Identify which cell holds the provided text, then report its [x, y] central coordinate. 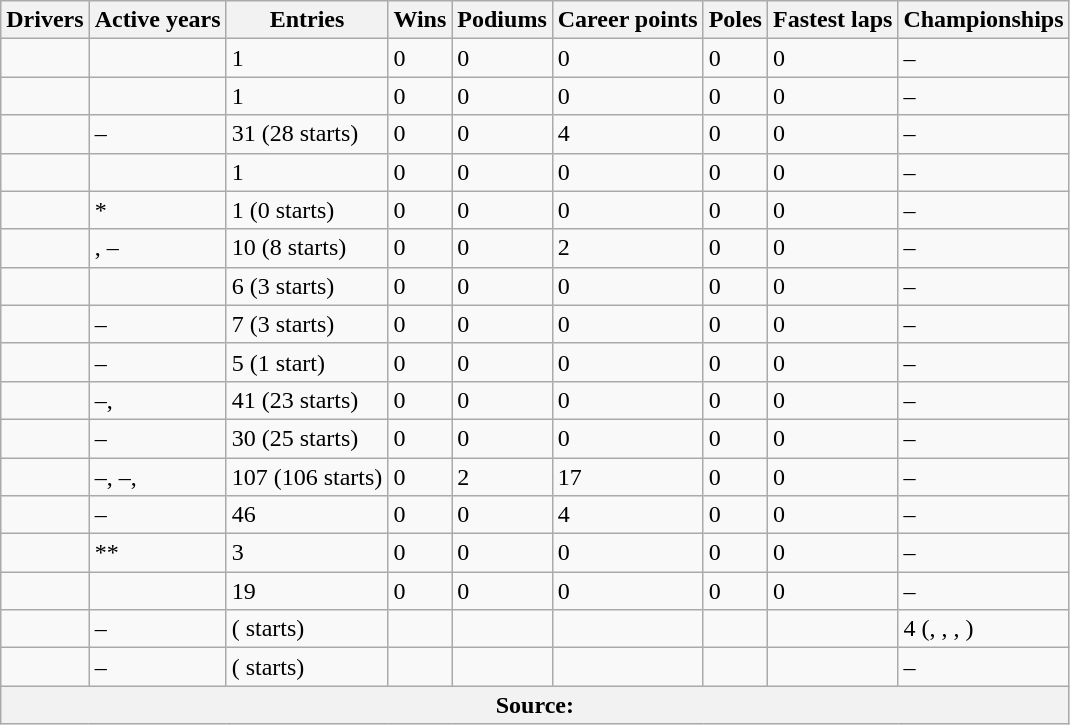
19 [307, 591]
4 (, , , ) [984, 629]
1 (0 starts) [307, 210]
Active years [158, 20]
Championships [984, 20]
10 (8 starts) [307, 248]
17 [628, 477]
Entries [307, 20]
Career points [628, 20]
3 [307, 553]
–, [158, 400]
107 (106 starts) [307, 477]
41 (23 starts) [307, 400]
* [158, 210]
–, –, [158, 477]
31 (28 starts) [307, 134]
Podiums [502, 20]
30 (25 starts) [307, 438]
Source: [535, 705]
7 (3 starts) [307, 324]
46 [307, 515]
5 (1 start) [307, 362]
, – [158, 248]
Drivers [45, 20]
Poles [735, 20]
Fastest laps [832, 20]
6 (3 starts) [307, 286]
** [158, 553]
Wins [420, 20]
